Search for the cell housing the specified text and yield its (x, y) center coordinate. 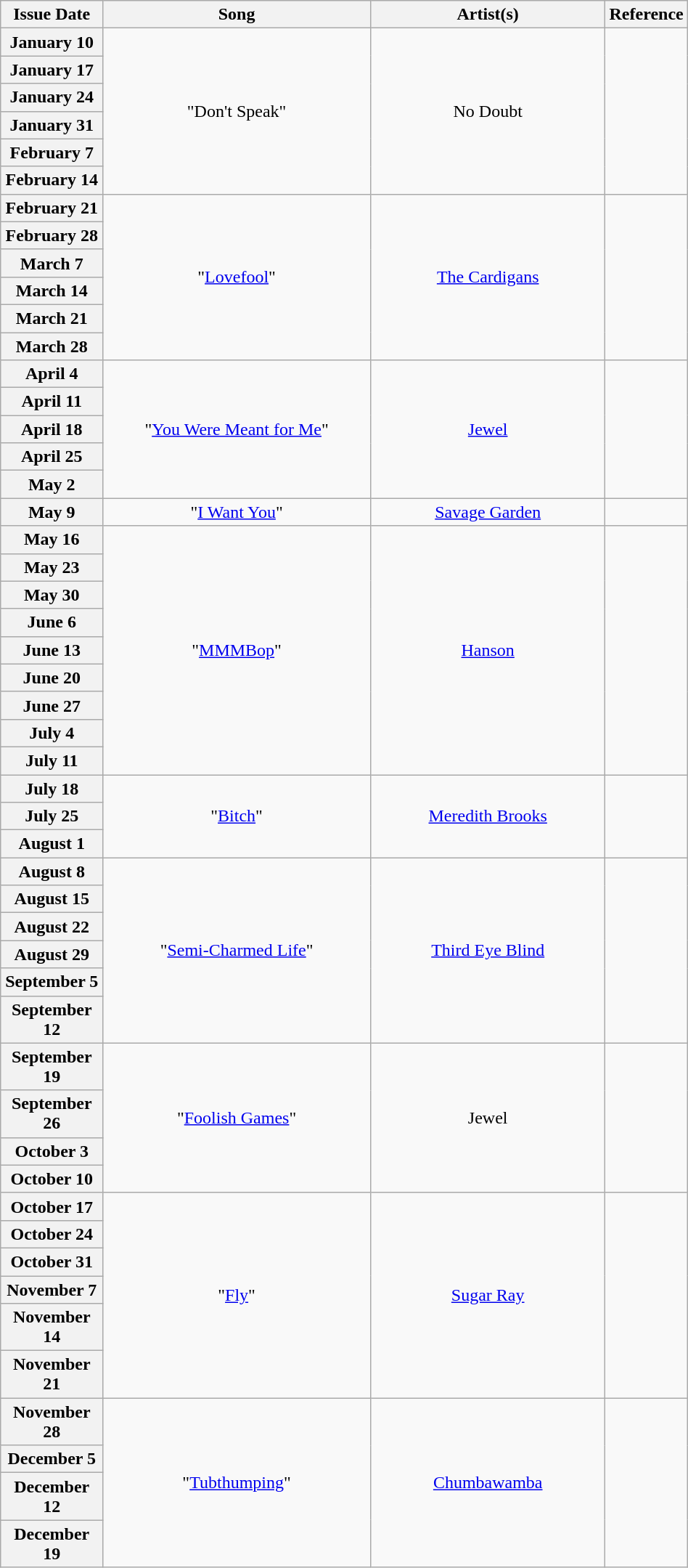
August 1 (52, 844)
February 28 (52, 235)
January 24 (52, 97)
November 28 (52, 1422)
"Foolish Games" (237, 1118)
"Semi-Charmed Life" (237, 950)
September 5 (52, 982)
"MMMBop" (237, 651)
April 11 (52, 402)
Issue Date (52, 15)
Song (237, 15)
January 10 (52, 42)
June 27 (52, 705)
Hanson (488, 651)
December 19 (52, 1544)
November 7 (52, 1289)
"Fly" (237, 1295)
November 21 (52, 1374)
The Cardigans (488, 277)
November 14 (52, 1328)
October 24 (52, 1234)
"You Were Meant for Me" (237, 429)
Sugar Ray (488, 1295)
June 6 (52, 622)
Artist(s) (488, 15)
"Lovefool" (237, 277)
May 9 (52, 512)
"I Want You" (237, 512)
August 29 (52, 954)
September 26 (52, 1114)
August 22 (52, 927)
Meredith Brooks (488, 816)
April 25 (52, 457)
July 4 (52, 733)
"Don't Speak" (237, 111)
February 14 (52, 180)
July 25 (52, 816)
May 23 (52, 567)
June 20 (52, 678)
September 19 (52, 1066)
Reference (646, 15)
Chumbawamba (488, 1483)
Savage Garden (488, 512)
April 18 (52, 429)
August 8 (52, 872)
"Bitch" (237, 816)
May 30 (52, 595)
June 13 (52, 650)
January 17 (52, 70)
"Tubthumping" (237, 1483)
December 12 (52, 1496)
October 31 (52, 1262)
December 5 (52, 1459)
October 10 (52, 1179)
July 18 (52, 788)
March 14 (52, 291)
March 21 (52, 318)
No Doubt (488, 111)
October 17 (52, 1206)
May 16 (52, 540)
August 15 (52, 899)
April 4 (52, 374)
January 31 (52, 125)
May 2 (52, 484)
Third Eye Blind (488, 950)
July 11 (52, 760)
October 3 (52, 1151)
February 7 (52, 153)
September 12 (52, 1020)
February 21 (52, 208)
March 28 (52, 346)
March 7 (52, 263)
